Find where the given text appears and provide that cell's center as [x, y] coordinate. 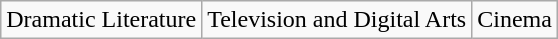
Television and Digital Arts [337, 20]
Dramatic Literature [102, 20]
Cinema [515, 20]
